Scan for the cell matching the given text and deliver its [x, y] coordinate at center. 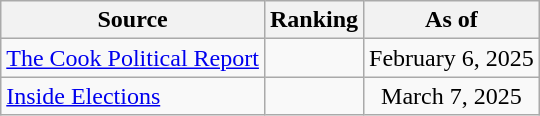
March 7, 2025 [452, 96]
Source [133, 20]
Inside Elections [133, 96]
The Cook Political Report [133, 58]
Ranking [314, 20]
As of [452, 20]
February 6, 2025 [452, 58]
